Capture the cell that displays the provided text and extract its (x, y) central coordinate. 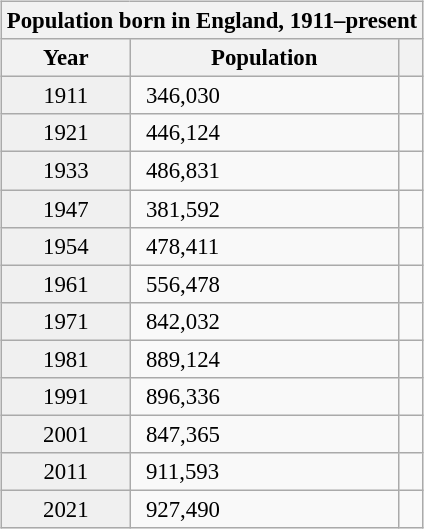
478,411 (264, 246)
2011 (66, 472)
1947 (66, 209)
446,124 (264, 133)
346,030 (264, 96)
486,831 (264, 171)
2021 (66, 509)
896,336 (264, 396)
2001 (66, 434)
1933 (66, 171)
1921 (66, 133)
Population (264, 58)
842,032 (264, 321)
1971 (66, 321)
1954 (66, 246)
Population born in England, 1911–present (212, 21)
847,365 (264, 434)
1981 (66, 359)
927,490 (264, 509)
1991 (66, 396)
889,124 (264, 359)
1911 (66, 96)
381,592 (264, 209)
556,478 (264, 284)
1961 (66, 284)
Year (66, 58)
911,593 (264, 472)
